Return (x, y) of the center of cell containing provided text 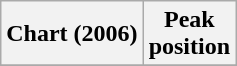
Chart (2006) (72, 34)
Peakposition (189, 34)
